Provide the (X, Y) coordinate of the cell's center where the given text is located.  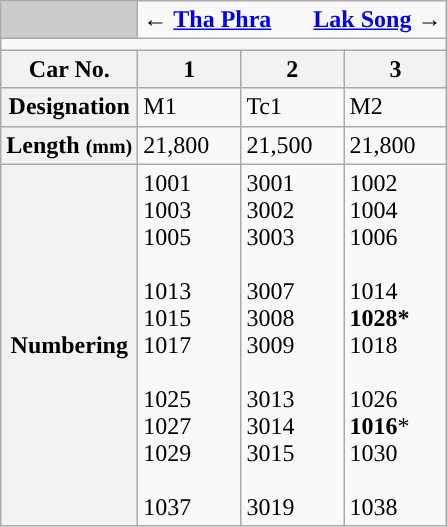
3 (396, 69)
21,500 (292, 145)
1 (190, 69)
M1 (190, 107)
1001100310051013101510171025102710291037 (190, 345)
Numbering (70, 345)
3001300230033007300830093013301430153019 (292, 345)
Car No. (70, 69)
10021004100610141028*101810261016*10301038 (396, 345)
2 (292, 69)
← Tha Phra Lak Song → (292, 20)
M2 (396, 107)
Designation (70, 107)
Length (mm) (70, 145)
Tc1 (292, 107)
